Provide the [X, Y] coordinate of the cell's center where the given text is located.  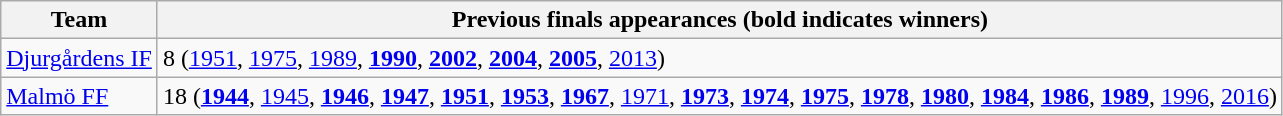
Djurgårdens IF [80, 58]
Malmö FF [80, 96]
Previous finals appearances (bold indicates winners) [720, 20]
8 (1951, 1975, 1989, 1990, 2002, 2004, 2005, 2013) [720, 58]
Team [80, 20]
18 (1944, 1945, 1946, 1947, 1951, 1953, 1967, 1971, 1973, 1974, 1975, 1978, 1980, 1984, 1986, 1989, 1996, 2016) [720, 96]
